Detect which cell encompasses the target text, then output its (X, Y) center coordinate. 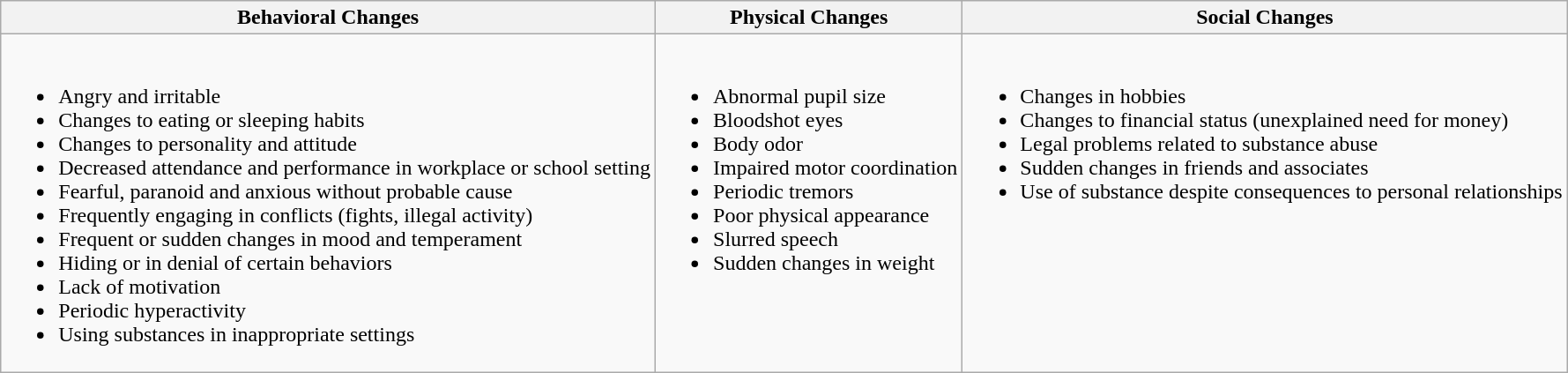
Abnormal pupil sizeBloodshot eyesBody odorImpaired motor coordinationPeriodic tremorsPoor physical appearanceSlurred speechSudden changes in weight (809, 203)
Physical Changes (809, 18)
Social Changes (1265, 18)
Behavioral Changes (328, 18)
